Scan for the cell matching the given text and deliver its (x, y) coordinate at center. 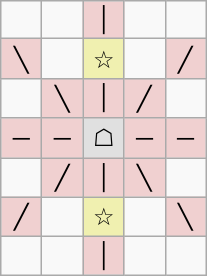
☖ (104, 138)
